For the text-containing cell, return its midpoint in (x, y) coordinate format. 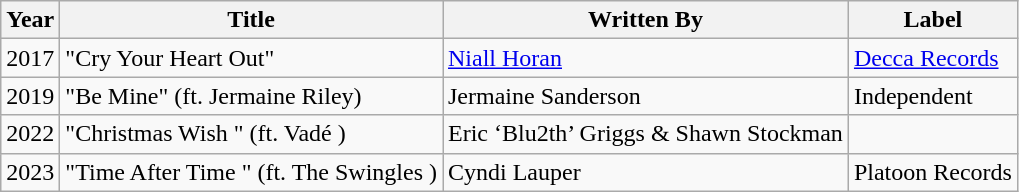
2023 (30, 172)
Jermaine Sanderson (645, 96)
2019 (30, 96)
Written By (645, 20)
Year (30, 20)
Decca Records (932, 58)
Independent (932, 96)
"Christmas Wish " (ft. Vadé ) (252, 134)
Label (932, 20)
Cyndi Lauper (645, 172)
"Time After Time " (ft. The Swingles ) (252, 172)
Niall Horan (645, 58)
2022 (30, 134)
Eric ‘Blu2th’ Griggs & Shawn Stockman (645, 134)
Title (252, 20)
"Be Mine" (ft. Jermaine Riley) (252, 96)
"Cry Your Heart Out" (252, 58)
2017 (30, 58)
Platoon Records (932, 172)
